Capture the cell that displays the provided text and extract its (x, y) central coordinate. 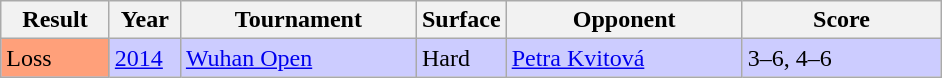
3–6, 4–6 (842, 58)
2014 (144, 58)
Loss (56, 58)
Result (56, 20)
Surface (461, 20)
Score (842, 20)
Opponent (624, 20)
Petra Kvitová (624, 58)
Hard (461, 58)
Tournament (298, 20)
Wuhan Open (298, 58)
Year (144, 20)
